Identify which cell holds the provided text, then report its (x, y) central coordinate. 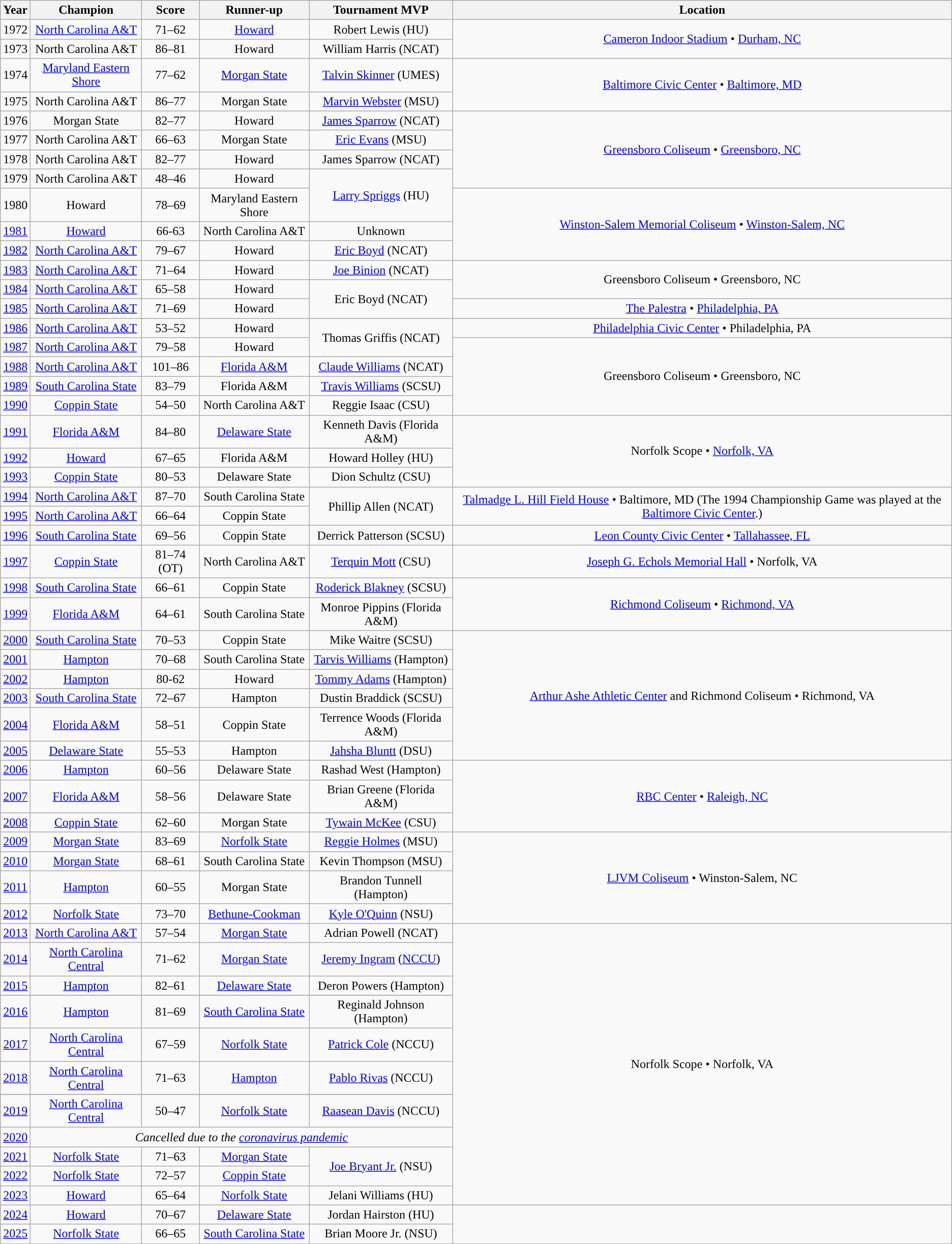
1974 (15, 75)
79–58 (171, 347)
Cancelled due to the coronavirus pandemic (242, 1137)
80-62 (171, 679)
53–52 (171, 328)
1991 (15, 431)
87–70 (171, 496)
Champion (86, 10)
66-63 (171, 231)
Jelani Williams (HU) (381, 1195)
Eric Evans (MSU) (381, 140)
Kyle O'Quinn (NSU) (381, 913)
2010 (15, 861)
Deron Powers (Hampton) (381, 985)
70–68 (171, 660)
66–63 (171, 140)
73–70 (171, 913)
71–69 (171, 309)
2024 (15, 1215)
Travis Williams (SCSU) (381, 386)
1996 (15, 535)
2012 (15, 913)
1983 (15, 270)
Marvin Webster (MSU) (381, 101)
2000 (15, 640)
Dion Schultz (CSU) (381, 477)
Terquin Mott (CSU) (381, 561)
86–77 (171, 101)
1981 (15, 231)
58–56 (171, 796)
Brian Greene (Florida A&M) (381, 796)
82–61 (171, 985)
Kenneth Davis (Florida A&M) (381, 431)
2021 (15, 1157)
2001 (15, 660)
66–65 (171, 1234)
101–86 (171, 367)
Tywain McKee (CSU) (381, 822)
1978 (15, 159)
Reggie Isaac (CSU) (381, 405)
2014 (15, 959)
81–74 (OT) (171, 561)
50–47 (171, 1111)
Reggie Holmes (MSU) (381, 842)
Roderick Blakney (SCSU) (381, 587)
2006 (15, 770)
78–69 (171, 204)
1975 (15, 101)
1999 (15, 613)
1995 (15, 516)
72–67 (171, 698)
62–60 (171, 822)
The Palestra • Philadelphia, PA (702, 309)
65–64 (171, 1195)
66–61 (171, 587)
Tournament MVP (381, 10)
66–64 (171, 516)
2016 (15, 1012)
2025 (15, 1234)
Reginald Johnson (Hampton) (381, 1012)
2003 (15, 698)
Raasean Davis (NCCU) (381, 1111)
2004 (15, 724)
65–58 (171, 289)
69–56 (171, 535)
Runner-up (254, 10)
1998 (15, 587)
Cameron Indoor Stadium • Durham, NC (702, 39)
1980 (15, 204)
Joseph G. Echols Memorial Hall • Norfolk, VA (702, 561)
83–79 (171, 386)
1993 (15, 477)
Joe Bryant Jr. (NSU) (381, 1166)
83–69 (171, 842)
RBC Center • Raleigh, NC (702, 796)
Robert Lewis (HU) (381, 29)
2011 (15, 887)
81–69 (171, 1012)
1992 (15, 458)
70–53 (171, 640)
1986 (15, 328)
Bethune-Cookman (254, 913)
Kevin Thompson (MSU) (381, 861)
2020 (15, 1137)
Arthur Ashe Athletic Center and Richmond Coliseum • Richmond, VA (702, 696)
1997 (15, 561)
Baltimore Civic Center • Baltimore, MD (702, 84)
Monroe Pippins (Florida A&M) (381, 613)
Mike Waitre (SCSU) (381, 640)
Winston-Salem Memorial Coliseum • Winston-Salem, NC (702, 224)
1990 (15, 405)
60–55 (171, 887)
Jeremy Ingram (NCCU) (381, 959)
1987 (15, 347)
1994 (15, 496)
67–65 (171, 458)
Patrick Cole (NCCU) (381, 1045)
1984 (15, 289)
Jordan Hairston (HU) (381, 1215)
1988 (15, 367)
Dustin Braddick (SCSU) (381, 698)
Tommy Adams (Hampton) (381, 679)
1972 (15, 29)
Philadelphia Civic Center • Philadelphia, PA (702, 328)
Score (171, 10)
2015 (15, 985)
Tarvis Williams (Hampton) (381, 660)
Terrence Woods (Florida A&M) (381, 724)
Brandon Tunnell (Hampton) (381, 887)
2009 (15, 842)
William Harris (NCAT) (381, 49)
54–50 (171, 405)
57–54 (171, 933)
67–59 (171, 1045)
48–46 (171, 179)
84–80 (171, 431)
1982 (15, 250)
Location (702, 10)
55–53 (171, 751)
Derrick Patterson (SCSU) (381, 535)
1976 (15, 121)
2005 (15, 751)
2018 (15, 1078)
Talvin Skinner (UMES) (381, 75)
Leon County Civic Center • Tallahassee, FL (702, 535)
70–67 (171, 1215)
58–51 (171, 724)
Larry Spriggs (HU) (381, 195)
Talmadge L. Hill Field House • Baltimore, MD (The 1994 Championship Game was played at the Baltimore Civic Center.) (702, 506)
2008 (15, 822)
77–62 (171, 75)
Unknown (381, 231)
79–67 (171, 250)
64–61 (171, 613)
2002 (15, 679)
60–56 (171, 770)
Joe Binion (NCAT) (381, 270)
2017 (15, 1045)
Pablo Rivas (NCCU) (381, 1078)
1979 (15, 179)
2023 (15, 1195)
Phillip Allen (NCAT) (381, 506)
Claude Williams (NCAT) (381, 367)
72–57 (171, 1176)
2019 (15, 1111)
71–64 (171, 270)
2007 (15, 796)
68–61 (171, 861)
2013 (15, 933)
Thomas Griffis (NCAT) (381, 338)
Jahsha Bluntt (DSU) (381, 751)
1973 (15, 49)
1977 (15, 140)
2022 (15, 1176)
Year (15, 10)
Adrian Powell (NCAT) (381, 933)
Richmond Coliseum • Richmond, VA (702, 604)
LJVM Coliseum • Winston-Salem, NC (702, 878)
Howard Holley (HU) (381, 458)
86–81 (171, 49)
80–53 (171, 477)
1989 (15, 386)
Brian Moore Jr. (NSU) (381, 1234)
1985 (15, 309)
Rashad West (Hampton) (381, 770)
